Identify which cell holds the provided text, then report its [x, y] central coordinate. 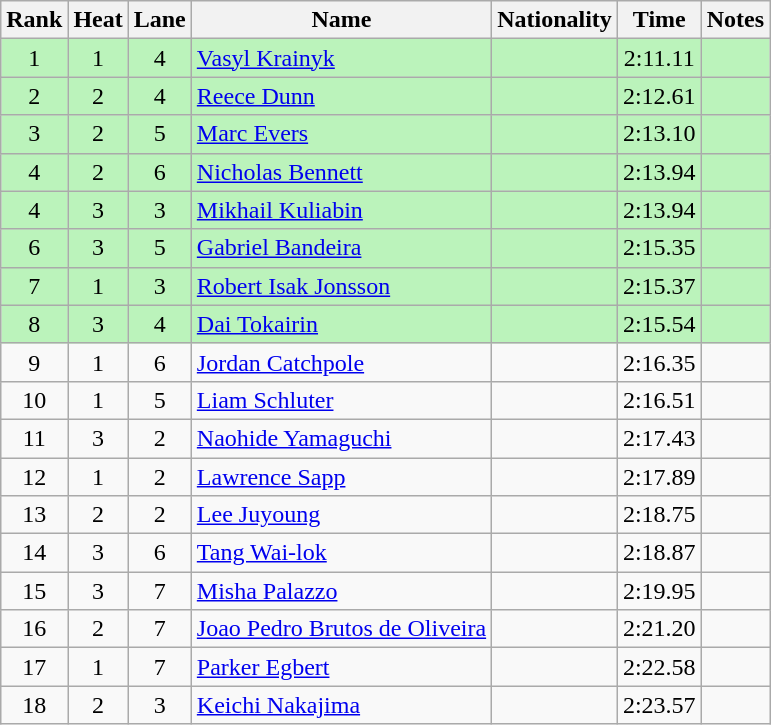
2:18.75 [659, 515]
Keichi Nakajima [341, 705]
2:13.10 [659, 134]
Dai Tokairin [341, 324]
2:22.58 [659, 667]
Parker Egbert [341, 667]
Tang Wai-lok [341, 553]
14 [34, 553]
Name [341, 20]
Time [659, 20]
Gabriel Bandeira [341, 248]
2:12.61 [659, 96]
Naohide Yamaguchi [341, 438]
17 [34, 667]
2:15.35 [659, 248]
Nationality [555, 20]
2:15.37 [659, 286]
15 [34, 591]
Notes [735, 20]
2:16.51 [659, 400]
2:17.43 [659, 438]
2:17.89 [659, 477]
2:19.95 [659, 591]
2:21.20 [659, 629]
10 [34, 400]
18 [34, 705]
8 [34, 324]
11 [34, 438]
9 [34, 362]
12 [34, 477]
2:15.54 [659, 324]
2:16.35 [659, 362]
Rank [34, 20]
Lawrence Sapp [341, 477]
Marc Evers [341, 134]
2:18.87 [659, 553]
2:23.57 [659, 705]
Mikhail Kuliabin [341, 210]
13 [34, 515]
Lee Juyoung [341, 515]
Reece Dunn [341, 96]
Robert Isak Jonsson [341, 286]
Misha Palazzo [341, 591]
Jordan Catchpole [341, 362]
Nicholas Bennett [341, 172]
Vasyl Krainyk [341, 58]
2:11.11 [659, 58]
Heat [98, 20]
Joao Pedro Brutos de Oliveira [341, 629]
Lane [160, 20]
16 [34, 629]
Liam Schluter [341, 400]
